Return the [x, y] coordinate for the center point of the cell that contains the specified text.  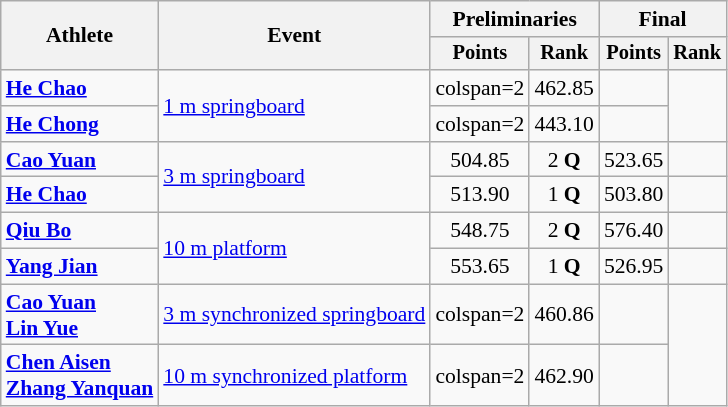
10 m platform [294, 248]
Preliminaries [514, 19]
3 m springboard [294, 178]
Event [294, 36]
503.80 [634, 195]
523.65 [634, 160]
Athlete [80, 36]
576.40 [634, 231]
10 m synchronized platform [294, 376]
Qiu Bo [80, 231]
1 m springboard [294, 106]
548.75 [480, 231]
513.90 [480, 195]
Final [662, 19]
553.65 [480, 267]
460.86 [564, 314]
504.85 [480, 160]
462.85 [564, 88]
462.90 [564, 376]
Yang Jian [80, 267]
Chen AisenZhang Yanquan [80, 376]
Cao Yuan [80, 160]
526.95 [634, 267]
Cao YuanLin Yue [80, 314]
3 m synchronized springboard [294, 314]
443.10 [564, 124]
He Chong [80, 124]
